Output the [x, y] coordinate of the center of the cell containing the given text.  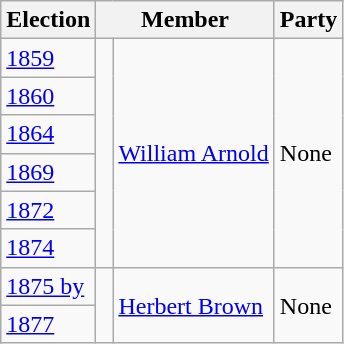
1860 [48, 96]
1874 [48, 248]
Herbert Brown [194, 305]
William Arnold [194, 153]
1869 [48, 172]
1864 [48, 134]
1877 [48, 324]
1872 [48, 210]
1859 [48, 58]
1875 by [48, 286]
Member [185, 20]
Election [48, 20]
Party [308, 20]
